Return [x, y] of the center of cell containing provided text 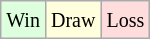
Loss [126, 20]
Win [24, 20]
Draw [72, 20]
